Output the (x, y) coordinate of the center of the cell containing the given text.  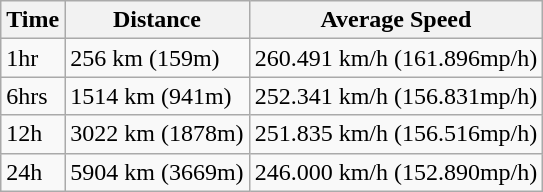
1514 km (941m) (157, 96)
12h (33, 134)
24h (33, 172)
252.341 km/h (156.831mp/h) (396, 96)
6hrs (33, 96)
246.000 km/h (152.890mp/h) (396, 172)
1hr (33, 58)
Distance (157, 20)
256 km (159m) (157, 58)
3022 km (1878m) (157, 134)
251.835 km/h (156.516mp/h) (396, 134)
Time (33, 20)
Average Speed (396, 20)
5904 km (3669m) (157, 172)
260.491 km/h (161.896mp/h) (396, 58)
